Scan for the cell matching the given text and deliver its [x, y] coordinate at center. 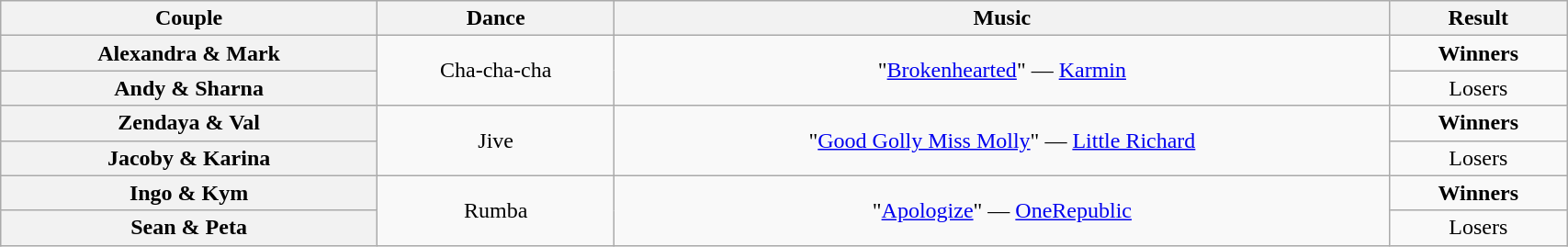
Cha-cha-cha [495, 71]
"Apologize" — OneRepublic [1002, 210]
Dance [495, 18]
"Good Golly Miss Molly" — Little Richard [1002, 140]
Zendaya & Val [189, 123]
"Brokenhearted" — Karmin [1002, 71]
Jacoby & Karina [189, 158]
Jive [495, 140]
Andy & Sharna [189, 88]
Couple [189, 18]
Result [1479, 18]
Alexandra & Mark [189, 53]
Ingo & Kym [189, 193]
Sean & Peta [189, 228]
Music [1002, 18]
Rumba [495, 210]
